Output the [x, y] coordinate of the center of the cell containing the given text.  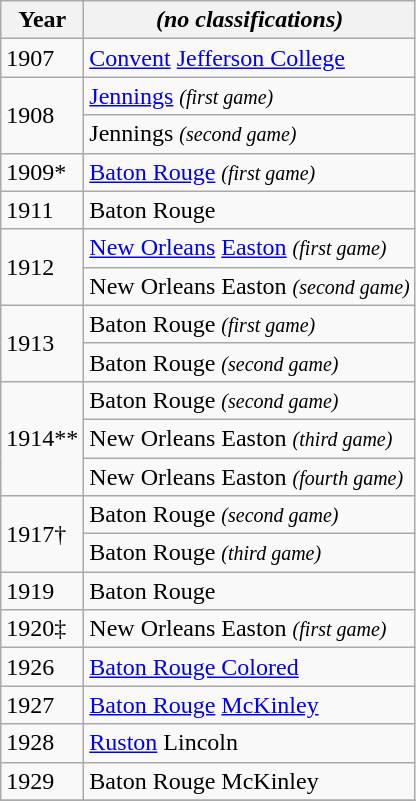
1929 [42, 781]
1908 [42, 115]
New Orleans Easton (second game) [250, 286]
1917† [42, 534]
Baton Rouge Colored [250, 667]
1919 [42, 591]
Year [42, 20]
1920‡ [42, 629]
Jennings (second game) [250, 134]
1928 [42, 743]
(no classifications) [250, 20]
Baton Rouge (third game) [250, 553]
1927 [42, 705]
1911 [42, 210]
1914** [42, 438]
Convent Jefferson College [250, 58]
1907 [42, 58]
New Orleans Easton (fourth game) [250, 477]
1912 [42, 267]
1926 [42, 667]
1913 [42, 343]
1909* [42, 172]
Ruston Lincoln [250, 743]
New Orleans Easton (third game) [250, 438]
Jennings (first game) [250, 96]
